Scan for the cell matching the given text and deliver its (X, Y) coordinate at center. 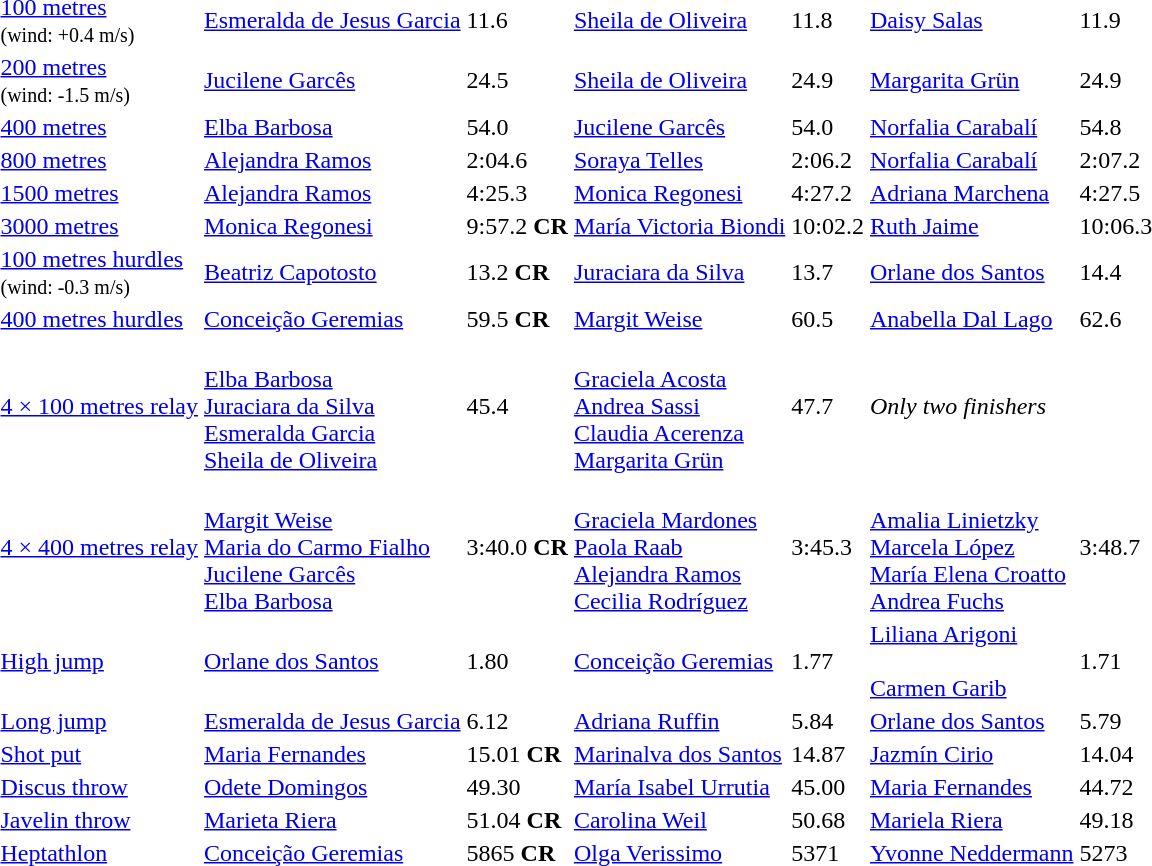
Beatriz Capotosto (332, 272)
50.68 (828, 820)
49.30 (517, 787)
Odete Domingos (332, 787)
Liliana Arigoni Carmen Garib (972, 661)
Margit Weise (679, 319)
9:57.2 CR (517, 226)
45.4 (517, 406)
5.84 (828, 721)
2:06.2 (828, 160)
Margit WeiseMaria do Carmo FialhoJucilene GarcêsElba Barbosa (332, 547)
24.5 (517, 80)
13.7 (828, 272)
Adriana Ruffin (679, 721)
Marinalva dos Santos (679, 754)
13.2 CR (517, 272)
María Isabel Urrutia (679, 787)
59.5 CR (517, 319)
4:27.2 (828, 193)
Sheila de Oliveira (679, 80)
1.80 (517, 661)
14.87 (828, 754)
Juraciara da Silva (679, 272)
51.04 CR (517, 820)
Amalia LinietzkyMarcela LópezMaría Elena CroattoAndrea Fuchs (972, 547)
Graciela MardonesPaola RaabAlejandra RamosCecilia Rodríguez (679, 547)
Mariela Riera (972, 820)
María Victoria Biondi (679, 226)
Adriana Marchena (972, 193)
1.77 (828, 661)
Jazmín Cirio (972, 754)
Soraya Telles (679, 160)
10:02.2 (828, 226)
Ruth Jaime (972, 226)
4:25.3 (517, 193)
45.00 (828, 787)
Esmeralda de Jesus Garcia (332, 721)
Elba BarbosaJuraciara da SilvaEsmeralda GarciaSheila de Oliveira (332, 406)
Graciela AcostaAndrea SassiClaudia AcerenzaMargarita Grün (679, 406)
60.5 (828, 319)
Marieta Riera (332, 820)
24.9 (828, 80)
Margarita Grün (972, 80)
15.01 CR (517, 754)
Carolina Weil (679, 820)
6.12 (517, 721)
2:04.6 (517, 160)
3:45.3 (828, 547)
Only two finishers (972, 406)
3:40.0 CR (517, 547)
Elba Barbosa (332, 127)
Anabella Dal Lago (972, 319)
47.7 (828, 406)
